Return (x, y) of the center of cell containing provided text 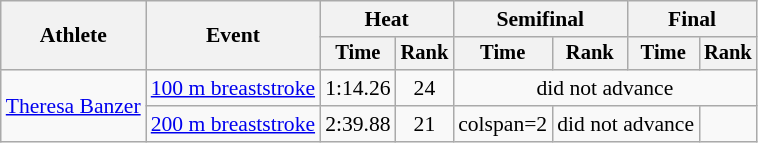
colspan=2 (502, 124)
2:39.88 (358, 124)
21 (425, 124)
24 (425, 88)
200 m breaststroke (233, 124)
100 m breaststroke (233, 88)
Heat (386, 19)
Theresa Banzer (74, 106)
Final (692, 19)
Event (233, 36)
Semifinal (540, 19)
Athlete (74, 36)
1:14.26 (358, 88)
